Determine the (x, y) coordinate at the center of the cell enclosing the given text.  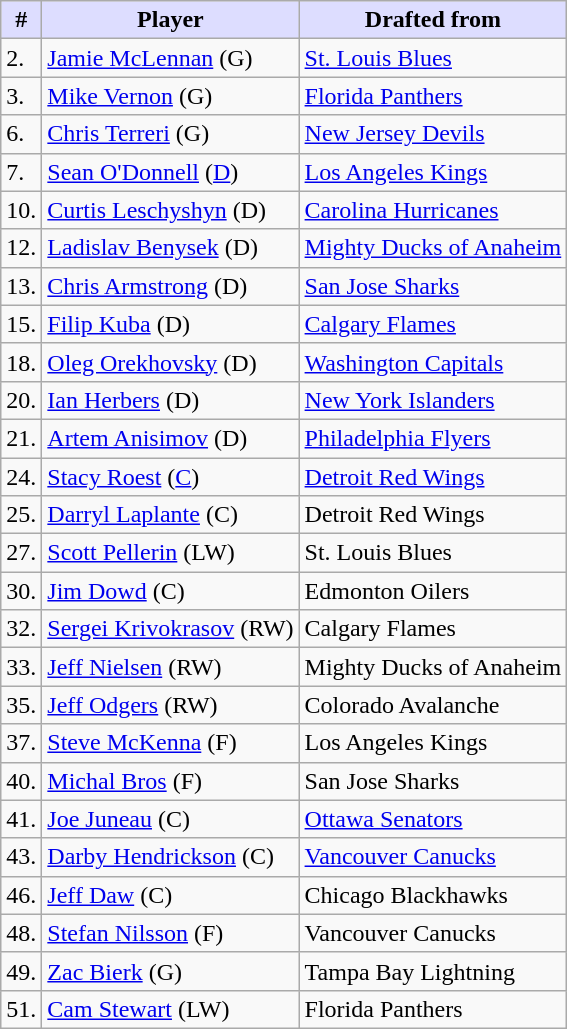
Sergei Krivokrasov (RW) (170, 629)
Washington Capitals (433, 362)
Steve McKenna (F) (170, 743)
30. (22, 591)
Oleg Orekhovsky (D) (170, 362)
18. (22, 362)
35. (22, 705)
43. (22, 857)
Filip Kuba (D) (170, 324)
48. (22, 933)
49. (22, 971)
Mike Vernon (G) (170, 96)
3. (22, 96)
Jeff Nielsen (RW) (170, 667)
13. (22, 286)
46. (22, 895)
Chris Armstrong (D) (170, 286)
Zac Bierk (G) (170, 971)
Ladislav Benysek (D) (170, 248)
27. (22, 553)
6. (22, 134)
Jeff Odgers (RW) (170, 705)
New York Islanders (433, 400)
33. (22, 667)
41. (22, 819)
Darby Hendrickson (C) (170, 857)
Joe Juneau (C) (170, 819)
Sean O'Donnell (D) (170, 172)
21. (22, 438)
Stacy Roest (C) (170, 477)
Player (170, 20)
Drafted from (433, 20)
40. (22, 781)
Tampa Bay Lightning (433, 971)
Curtis Leschyshyn (D) (170, 210)
New Jersey Devils (433, 134)
Jamie McLennan (G) (170, 58)
# (22, 20)
Philadelphia Flyers (433, 438)
Michal Bros (F) (170, 781)
10. (22, 210)
15. (22, 324)
12. (22, 248)
Chris Terreri (G) (170, 134)
Ottawa Senators (433, 819)
Scott Pellerin (LW) (170, 553)
Jeff Daw (C) (170, 895)
Artem Anisimov (D) (170, 438)
51. (22, 1009)
24. (22, 477)
Chicago Blackhawks (433, 895)
7. (22, 172)
Darryl Laplante (C) (170, 515)
Jim Dowd (C) (170, 591)
Edmonton Oilers (433, 591)
Ian Herbers (D) (170, 400)
Colorado Avalanche (433, 705)
25. (22, 515)
32. (22, 629)
20. (22, 400)
Cam Stewart (LW) (170, 1009)
37. (22, 743)
Carolina Hurricanes (433, 210)
Stefan Nilsson (F) (170, 933)
2. (22, 58)
